Output the (x, y) coordinate of the center of the cell containing the given text.  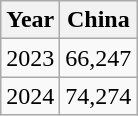
2024 (30, 96)
Year (30, 20)
2023 (30, 58)
China (98, 20)
74,274 (98, 96)
66,247 (98, 58)
